Search for the cell housing the specified text and yield its (X, Y) center coordinate. 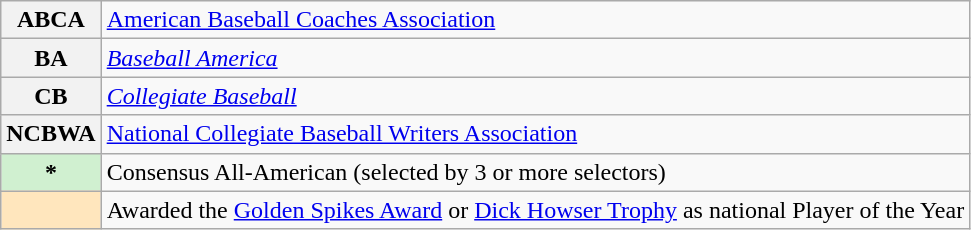
American Baseball Coaches Association (536, 20)
Baseball America (536, 58)
BA (51, 58)
ABCA (51, 20)
NCBWA (51, 134)
Consensus All-American (selected by 3 or more selectors) (536, 172)
Awarded the Golden Spikes Award or Dick Howser Trophy as national Player of the Year (536, 210)
National Collegiate Baseball Writers Association (536, 134)
Collegiate Baseball (536, 96)
CB (51, 96)
* (51, 172)
